From the cell containing the given text, extract its center point as [x, y] coordinate. 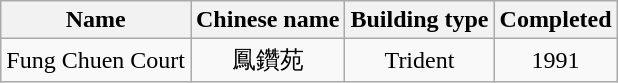
Name [96, 20]
Chinese name [267, 20]
1991 [556, 60]
Completed [556, 20]
Fung Chuen Court [96, 60]
Building type [420, 20]
Trident [420, 60]
鳳鑽苑 [267, 60]
